Output the (X, Y) coordinate of the center of the cell containing the given text.  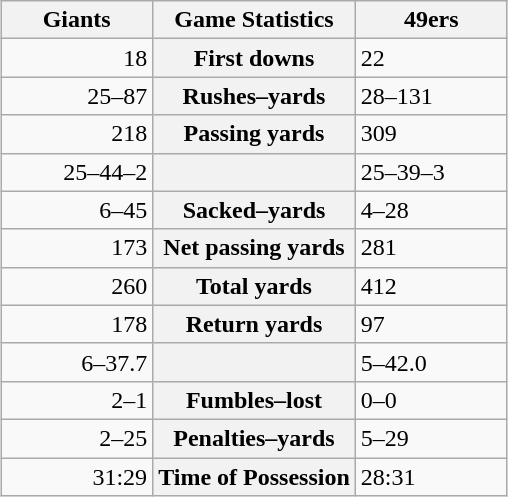
Net passing yards (254, 248)
22 (431, 58)
18 (77, 58)
Game Statistics (254, 20)
6–37.7 (77, 362)
Penalties–yards (254, 438)
Fumbles–lost (254, 400)
49ers (431, 20)
25–39–3 (431, 172)
Time of Possession (254, 477)
5–42.0 (431, 362)
281 (431, 248)
412 (431, 286)
Total yards (254, 286)
Rushes–yards (254, 96)
Sacked–yards (254, 210)
173 (77, 248)
2–1 (77, 400)
25–87 (77, 96)
0–0 (431, 400)
Return yards (254, 324)
25–44–2 (77, 172)
28:31 (431, 477)
97 (431, 324)
178 (77, 324)
28–131 (431, 96)
4–28 (431, 210)
309 (431, 134)
5–29 (431, 438)
218 (77, 134)
2–25 (77, 438)
Giants (77, 20)
6–45 (77, 210)
31:29 (77, 477)
First downs (254, 58)
Passing yards (254, 134)
260 (77, 286)
